Extract the [X, Y] coordinate from the center of the cell holding the provided text.  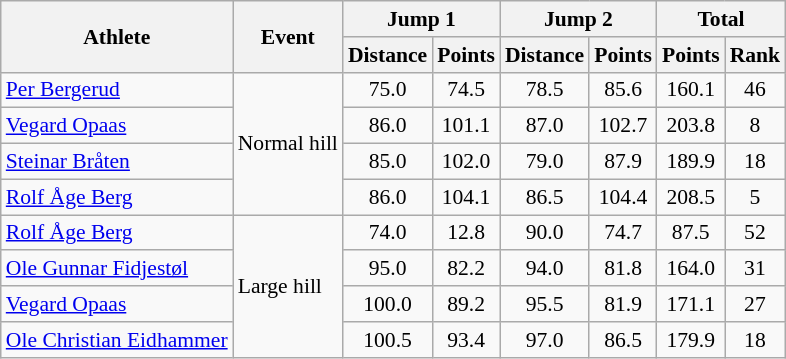
87.9 [623, 162]
164.0 [691, 269]
27 [756, 304]
78.5 [544, 90]
75.0 [388, 90]
160.1 [691, 90]
Large hill [288, 286]
203.8 [691, 126]
85.0 [388, 162]
104.4 [623, 197]
31 [756, 269]
95.5 [544, 304]
208.5 [691, 197]
85.6 [623, 90]
189.9 [691, 162]
46 [756, 90]
12.8 [466, 233]
100.5 [388, 340]
89.2 [466, 304]
81.8 [623, 269]
171.1 [691, 304]
Ole Gunnar Fidjestøl [117, 269]
74.0 [388, 233]
87.0 [544, 126]
81.9 [623, 304]
Per Bergerud [117, 90]
179.9 [691, 340]
87.5 [691, 233]
104.1 [466, 197]
8 [756, 126]
Athlete [117, 36]
97.0 [544, 340]
79.0 [544, 162]
95.0 [388, 269]
Ole Christian Eidhammer [117, 340]
82.2 [466, 269]
74.7 [623, 233]
5 [756, 197]
Event [288, 36]
52 [756, 233]
Rank [756, 55]
Steinar Bråten [117, 162]
Jump 2 [578, 19]
102.7 [623, 126]
90.0 [544, 233]
101.1 [466, 126]
74.5 [466, 90]
93.4 [466, 340]
102.0 [466, 162]
Normal hill [288, 143]
94.0 [544, 269]
Total [721, 19]
100.0 [388, 304]
Jump 1 [422, 19]
